Locate the cell with the specified text and output its [x, y] center coordinate. 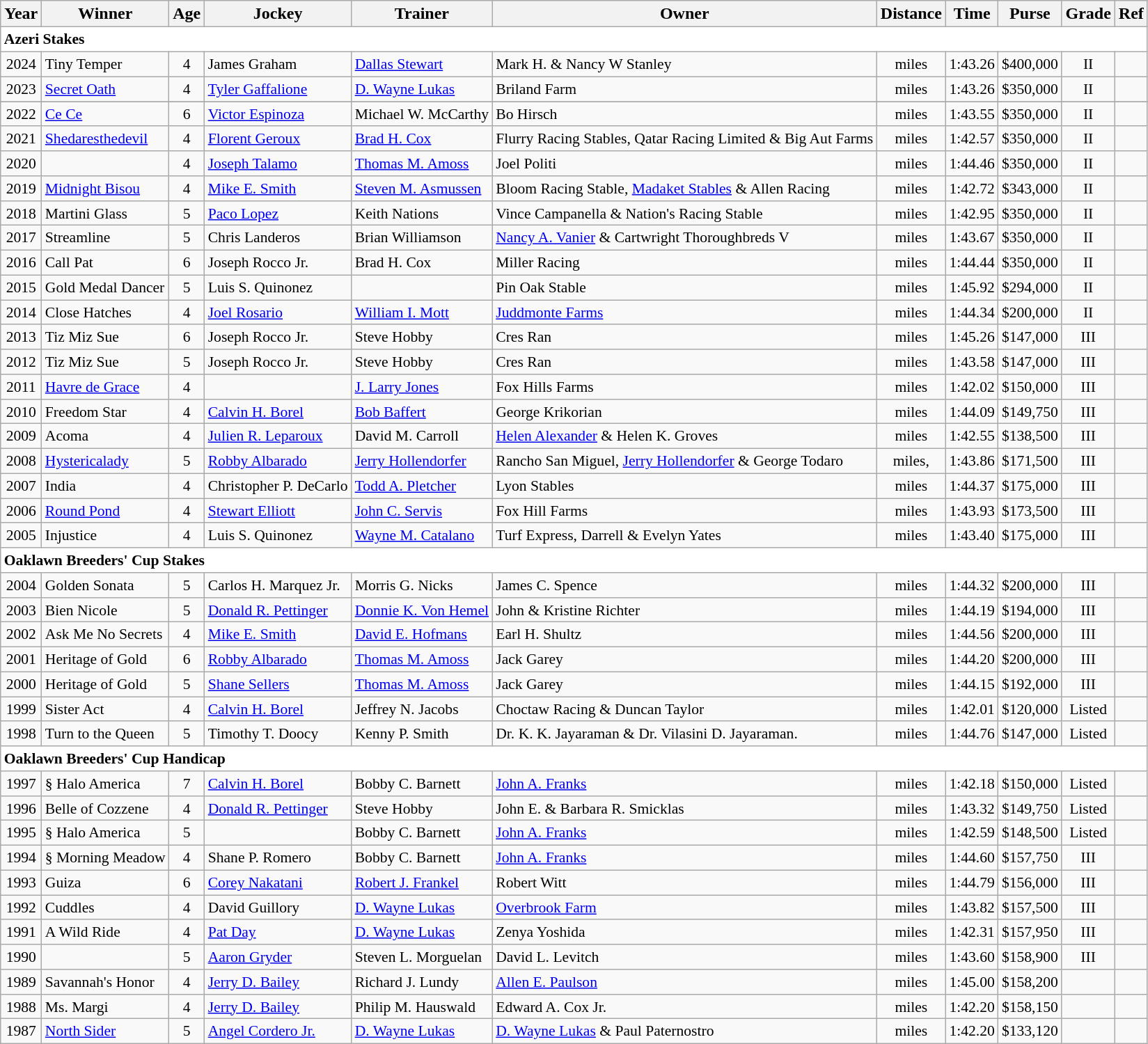
Oaklawn Breeders' Cup Stakes [574, 560]
1:44.32 [972, 585]
1:42.55 [972, 436]
1:45.00 [972, 982]
1:44.56 [972, 635]
2017 [21, 238]
Distance [911, 14]
1995 [21, 833]
Vince Campanella & Nation's Racing Stable [684, 213]
1:44.09 [972, 411]
7 [187, 784]
Bob Baffert [422, 411]
Ask Me No Secrets [106, 635]
1989 [21, 982]
Time [972, 14]
Ce Ce [106, 114]
1997 [21, 784]
Zenya Yoshida [684, 932]
$171,500 [1030, 461]
Havre de Grace [106, 387]
Guiza [106, 883]
Ref [1131, 14]
Juddmonte Farms [684, 313]
1:44.79 [972, 883]
$173,500 [1030, 511]
Keith Nations [422, 213]
Bloom Racing Stable, Madaket Stables & Allen Racing [684, 189]
$138,500 [1030, 436]
1990 [21, 957]
1988 [21, 1006]
$158,200 [1030, 982]
Joseph Talamo [278, 164]
Choctaw Racing & Duncan Taylor [684, 709]
Carlos H. Marquez Jr. [278, 585]
Ms. Margi [106, 1006]
§ Morning Meadow [106, 857]
Hystericalady [106, 461]
$148,500 [1030, 833]
2013 [21, 337]
2015 [21, 287]
Pin Oak Stable [684, 287]
1992 [21, 908]
2001 [21, 659]
Martini Glass [106, 213]
1:43.32 [972, 808]
India [106, 486]
Round Pond [106, 511]
Injustice [106, 535]
Donnie K. Von Hemel [422, 610]
Streamline [106, 238]
$157,950 [1030, 932]
Tiny Temper [106, 64]
Nancy A. Vanier & Cartwright Thoroughbreds V [684, 238]
1:44.46 [972, 164]
$400,000 [1030, 64]
Call Pat [106, 262]
1:42.57 [972, 139]
John C. Servis [422, 511]
1:45.92 [972, 287]
2003 [21, 610]
2024 [21, 64]
David L. Levitch [684, 957]
Golden Sonata [106, 585]
1:44.34 [972, 313]
Belle of Cozzene [106, 808]
Secret Oath [106, 89]
Todd A. Pletcher [422, 486]
Savannah's Honor [106, 982]
Fox Hills Farms [684, 387]
1:44.19 [972, 610]
1996 [21, 808]
$194,000 [1030, 610]
Overbrook Farm [684, 908]
Florent Geroux [278, 139]
1:43.93 [972, 511]
$343,000 [1030, 189]
Paco Lopez [278, 213]
Richard J. Lundy [422, 982]
1:42.59 [972, 833]
Grade [1088, 14]
Close Hatches [106, 313]
Steven L. Morguelan [422, 957]
Julien R. Leparoux [278, 436]
1994 [21, 857]
David M. Carroll [422, 436]
2007 [21, 486]
1:43.60 [972, 957]
$133,120 [1030, 1031]
Victor Espinoza [278, 114]
1:45.26 [972, 337]
Tyler Gaffalione [278, 89]
John E. & Barbara R. Smicklas [684, 808]
Robert J. Frankel [422, 883]
2021 [21, 139]
North Sider [106, 1031]
1:44.37 [972, 486]
2008 [21, 461]
2000 [21, 684]
Joel Politi [684, 164]
Aaron Gryder [278, 957]
Chris Landeros [278, 238]
A Wild Ride [106, 932]
1998 [21, 734]
1:44.60 [972, 857]
Dallas Stewart [422, 64]
1999 [21, 709]
Wayne M. Catalano [422, 535]
Robert Witt [684, 883]
Mark H. & Nancy W Stanley [684, 64]
J. Larry Jones [422, 387]
Helen Alexander & Helen K. Groves [684, 436]
2005 [21, 535]
1987 [21, 1031]
Turn to the Queen [106, 734]
$158,150 [1030, 1006]
2002 [21, 635]
1993 [21, 883]
George Krikorian [684, 411]
2023 [21, 89]
Jerry Hollendorfer [422, 461]
1:42.18 [972, 784]
2012 [21, 362]
1:42.02 [972, 387]
James C. Spence [684, 585]
Brian Williamson [422, 238]
1:44.44 [972, 262]
Shane Sellers [278, 684]
Morris G. Nicks [422, 585]
1:44.20 [972, 659]
Acoma [106, 436]
Gold Medal Dancer [106, 287]
1:43.67 [972, 238]
Bien Nicole [106, 610]
Joel Rosario [278, 313]
2022 [21, 114]
Michael W. McCarthy [422, 114]
Stewart Elliott [278, 511]
Dr. K. K. Jayaraman & Dr. Vilasini D. Jayaraman. [684, 734]
Pat Day [278, 932]
Oaklawn Breeders' Cup Handicap [574, 759]
Timothy T. Doocy [278, 734]
$157,500 [1030, 908]
Trainer [422, 14]
2014 [21, 313]
1:43.82 [972, 908]
1:43.55 [972, 114]
Azeri Stakes [574, 40]
Freedom Star [106, 411]
$156,000 [1030, 883]
2010 [21, 411]
David Guillory [278, 908]
Angel Cordero Jr. [278, 1031]
Lyon Stables [684, 486]
1:42.01 [972, 709]
Purse [1030, 14]
Year [21, 14]
2019 [21, 189]
Corey Nakatani [278, 883]
2004 [21, 585]
2006 [21, 511]
Shedaresthedevil [106, 139]
Turf Express, Darrell & Evelyn Yates [684, 535]
Allen E. Paulson [684, 982]
Jockey [278, 14]
1:43.86 [972, 461]
2020 [21, 164]
Age [187, 14]
1:42.95 [972, 213]
Steven M. Asmussen [422, 189]
Philip M. Hauswald [422, 1006]
James Graham [278, 64]
2011 [21, 387]
Shane P. Romero [278, 857]
$120,000 [1030, 709]
1:42.72 [972, 189]
$157,750 [1030, 857]
Earl H. Shultz [684, 635]
Sister Act [106, 709]
David E. Hofmans [422, 635]
Christopher P. DeCarlo [278, 486]
miles, [911, 461]
1:44.15 [972, 684]
2018 [21, 213]
Briland Farm [684, 89]
Kenny P. Smith [422, 734]
1:44.76 [972, 734]
John & Kristine Richter [684, 610]
Edward A. Cox Jr. [684, 1006]
William I. Mott [422, 313]
1:43.40 [972, 535]
Jeffrey N. Jacobs [422, 709]
$192,000 [1030, 684]
Miller Racing [684, 262]
2016 [21, 262]
Rancho San Miguel, Jerry Hollendorfer & George Todaro [684, 461]
Bo Hirsch [684, 114]
$158,900 [1030, 957]
D. Wayne Lukas & Paul Paternostro [684, 1031]
1:43.58 [972, 362]
1:42.31 [972, 932]
Flurry Racing Stables, Qatar Racing Limited & Big Aut Farms [684, 139]
$294,000 [1030, 287]
Winner [106, 14]
2009 [21, 436]
1991 [21, 932]
Midnight Bisou [106, 189]
Owner [684, 14]
Cuddles [106, 908]
Fox Hill Farms [684, 511]
